For the text-containing cell, return its midpoint in [x, y] coordinate format. 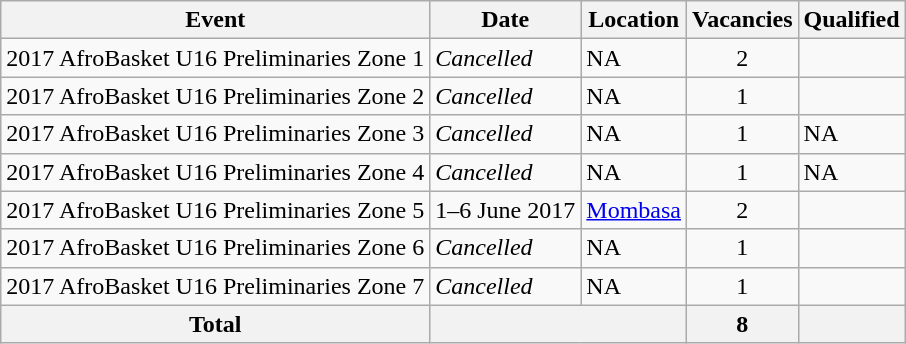
Mombasa [634, 210]
Date [506, 20]
2017 AfroBasket U16 Preliminaries Zone 5 [216, 210]
Vacancies [743, 20]
2017 AfroBasket U16 Preliminaries Zone 2 [216, 96]
Total [216, 324]
2017 AfroBasket U16 Preliminaries Zone 4 [216, 172]
8 [743, 324]
2017 AfroBasket U16 Preliminaries Zone 1 [216, 58]
Event [216, 20]
2017 AfroBasket U16 Preliminaries Zone 3 [216, 134]
2017 AfroBasket U16 Preliminaries Zone 7 [216, 286]
Location [634, 20]
Qualified [852, 20]
1–6 June 2017 [506, 210]
2017 AfroBasket U16 Preliminaries Zone 6 [216, 248]
